Locate the cell with the specified text and output its [x, y] center coordinate. 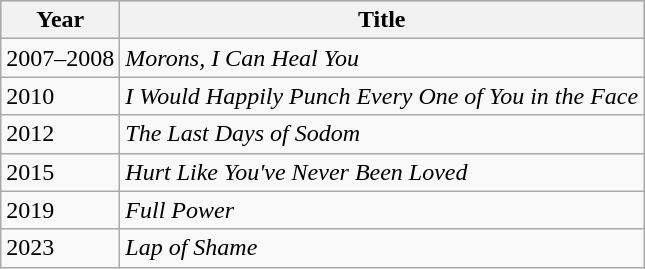
Hurt Like You've Never Been Loved [382, 172]
2010 [60, 96]
Lap of Shame [382, 248]
The Last Days of Sodom [382, 134]
2023 [60, 248]
2007–2008 [60, 58]
Full Power [382, 210]
2015 [60, 172]
2019 [60, 210]
2012 [60, 134]
Morons, I Can Heal You [382, 58]
I Would Happily Punch Every One of You in the Face [382, 96]
Year [60, 20]
Title [382, 20]
